Identify which cell holds the provided text, then report its (x, y) central coordinate. 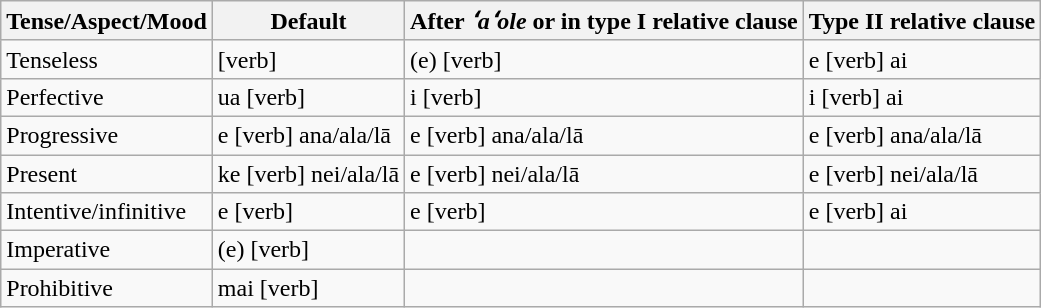
Tense/Aspect/Mood (107, 21)
Default (308, 21)
Present (107, 173)
[verb] (308, 59)
After ʻaʻole or in type I relative clause (604, 21)
i [verb] (604, 97)
i [verb] ai (922, 97)
Progressive (107, 135)
Tenseless (107, 59)
Perfective (107, 97)
Intentive/infinitive (107, 212)
Type II relative clause (922, 21)
Prohibitive (107, 288)
Imperative (107, 250)
ke [verb] nei/ala/lā (308, 173)
ua [verb] (308, 97)
mai [verb] (308, 288)
